Capture the cell that displays the provided text and extract its (x, y) central coordinate. 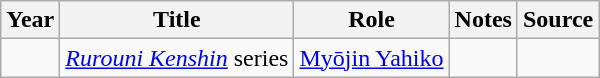
Rurouni Kenshin series (177, 58)
Myōjin Yahiko (372, 58)
Source (558, 20)
Role (372, 20)
Title (177, 20)
Year (30, 20)
Notes (483, 20)
